Find where the given text appears and provide that cell's center as [x, y] coordinate. 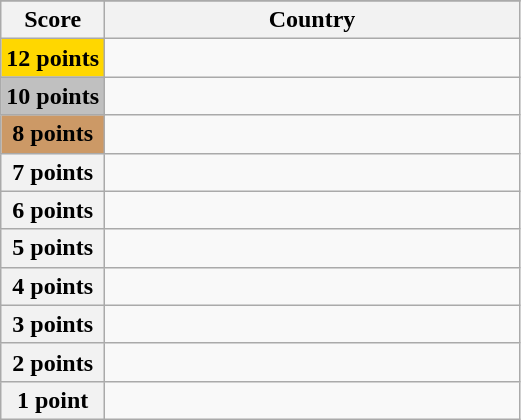
5 points [53, 248]
12 points [53, 58]
4 points [53, 286]
8 points [53, 134]
2 points [53, 362]
7 points [53, 172]
10 points [53, 96]
1 point [53, 400]
Country [312, 20]
Score [53, 20]
6 points [53, 210]
3 points [53, 324]
